Return (X, Y) of the center of cell containing provided text 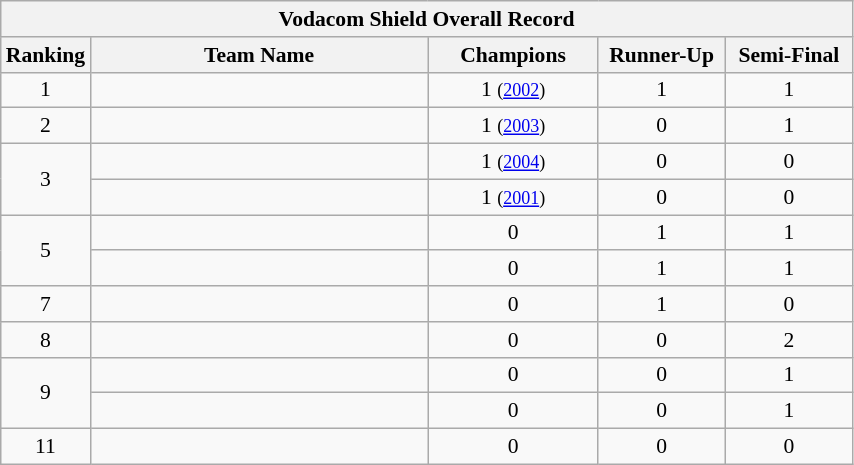
Ranking (46, 55)
1 (2004) (513, 162)
Runner-Up (662, 55)
7 (46, 304)
5 (46, 250)
1 (2003) (513, 126)
Vodacom Shield Overall Record (427, 19)
Champions (513, 55)
8 (46, 340)
11 (46, 447)
1 (2001) (513, 197)
Semi-Final (788, 55)
Team Name (259, 55)
9 (46, 392)
3 (46, 180)
1 (2002) (513, 90)
